From the cell containing the given text, extract its center point as [X, Y] coordinate. 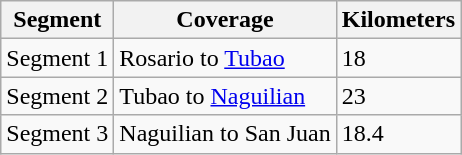
23 [398, 96]
18 [398, 58]
Rosario to Tubao [225, 58]
Tubao to Naguilian [225, 96]
Naguilian to San Juan [225, 134]
Segment [58, 20]
Segment 1 [58, 58]
Coverage [225, 20]
Segment 2 [58, 96]
18.4 [398, 134]
Segment 3 [58, 134]
Kilometers [398, 20]
